Identify which cell holds the provided text, then report its (X, Y) central coordinate. 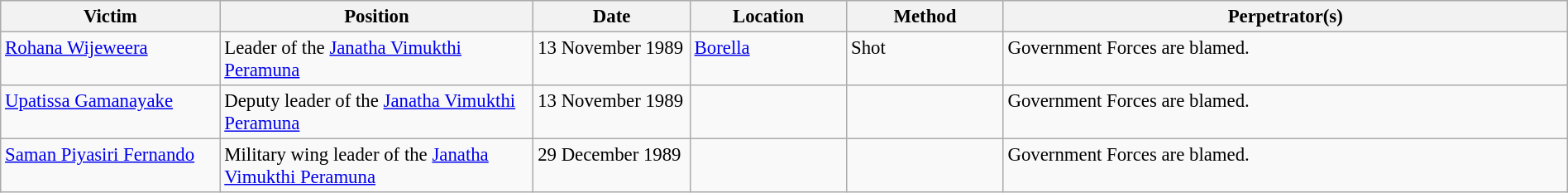
Date (612, 17)
Leader of the Janatha Vimukthi Peramuna (377, 60)
Shot (925, 60)
Military wing leader of the Janatha Vimukthi Peramuna (377, 166)
Rohana Wijeweera (111, 60)
Victim (111, 17)
Position (377, 17)
29 December 1989 (612, 166)
Location (767, 17)
Saman Piyasiri Fernando (111, 166)
Method (925, 17)
Perpetrator(s) (1285, 17)
Upatissa Gamanayake (111, 113)
Borella (767, 60)
Deputy leader of the Janatha Vimukthi Peramuna (377, 113)
